Locate the cell with the specified text and output its [x, y] center coordinate. 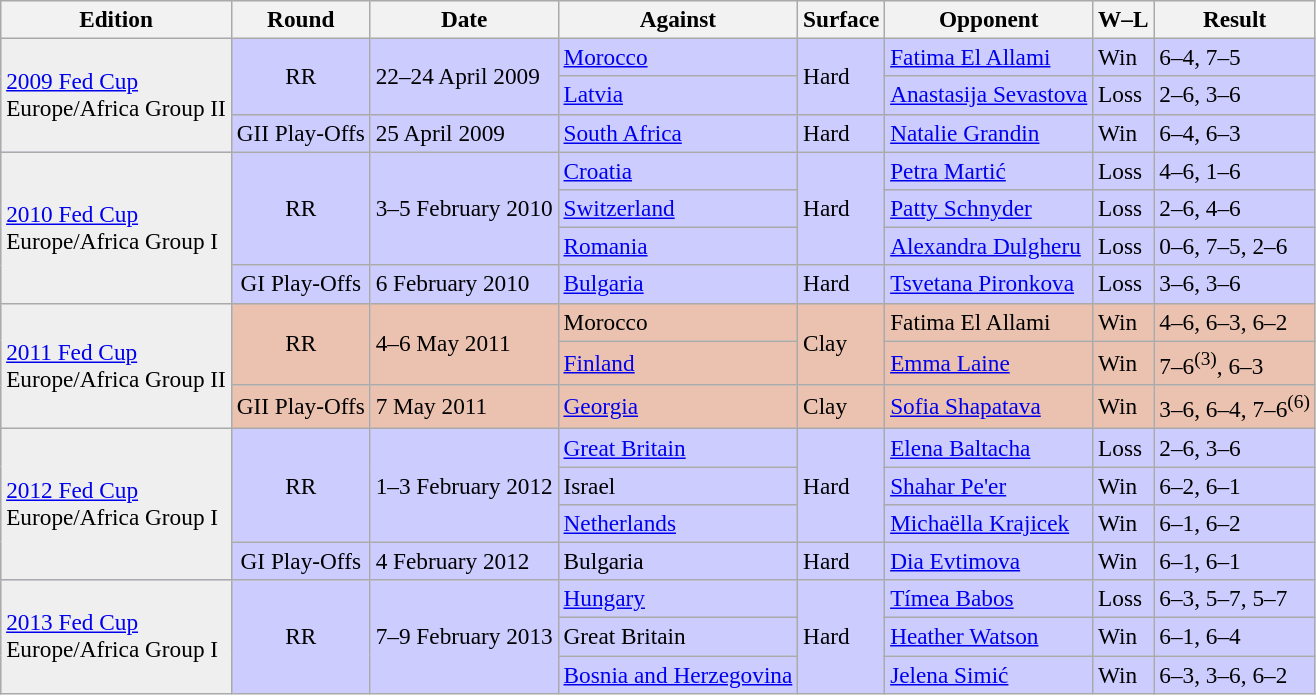
Dia Evtimova [989, 561]
6–1, 6–2 [1234, 523]
Natalie Grandin [989, 133]
Elena Baltacha [989, 447]
Result [1234, 19]
Tímea Babos [989, 599]
2013 Fed CupEurope/Africa Group I [116, 636]
4–6, 6–3, 6–2 [1234, 322]
Against [678, 19]
6–3, 5–7, 5–7 [1234, 599]
3–5 February 2010 [464, 208]
0–6, 7–5, 2–6 [1234, 246]
7–9 February 2013 [464, 636]
Patty Schnyder [989, 208]
Tsvetana Pironkova [989, 284]
Georgia [678, 406]
Bosnia and Herzegovina [678, 674]
Heather Watson [989, 636]
Sofia Shapatava [989, 406]
3–6, 3–6 [1234, 284]
2012 Fed CupEurope/Africa Group I [116, 504]
6–1, 6–1 [1234, 561]
3–6, 6–4, 7–6(6) [1234, 406]
South Africa [678, 133]
Hungary [678, 599]
Anastasija Sevastova [989, 95]
6–2, 6–1 [1234, 485]
7–6(3), 6–3 [1234, 362]
Netherlands [678, 523]
Finland [678, 362]
Latvia [678, 95]
1–3 February 2012 [464, 484]
W–L [1124, 19]
Romania [678, 246]
Petra Martić [989, 170]
Edition [116, 19]
22–24 April 2009 [464, 76]
Michaëlla Krajicek [989, 523]
4 February 2012 [464, 561]
Croatia [678, 170]
Shahar Pe'er [989, 485]
Israel [678, 485]
Date [464, 19]
6–3, 3–6, 6–2 [1234, 674]
6–4, 6–3 [1234, 133]
Jelena Simić [989, 674]
4–6 May 2011 [464, 344]
Switzerland [678, 208]
7 May 2011 [464, 406]
6–4, 7–5 [1234, 57]
2010 Fed CupEurope/Africa Group I [116, 226]
4–6, 1–6 [1234, 170]
2–6, 4–6 [1234, 208]
Emma Laine [989, 362]
Opponent [989, 19]
Round [300, 19]
Surface [842, 19]
25 April 2009 [464, 133]
6 February 2010 [464, 284]
Alexandra Dulgheru [989, 246]
6–1, 6–4 [1234, 636]
2009 Fed CupEurope/Africa Group II [116, 94]
2011 Fed CupEurope/Africa Group II [116, 366]
